Extract the [X, Y] coordinate from the center of the cell holding the provided text.  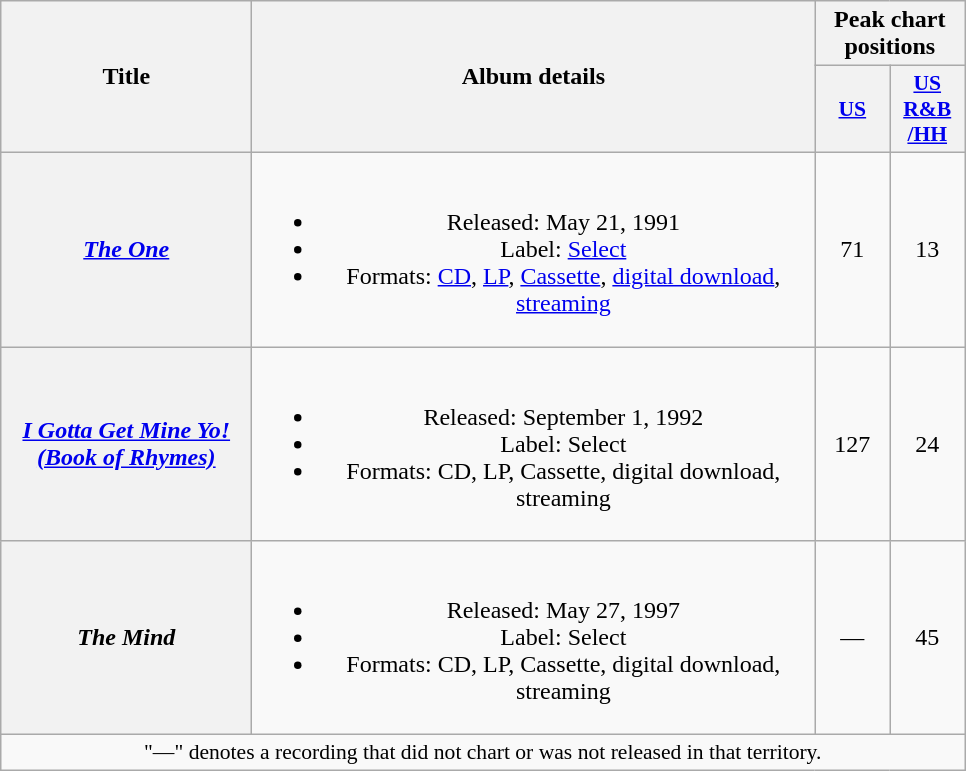
Released: May 27, 1997Label: SelectFormats: CD, LP, Cassette, digital download, streaming [534, 638]
— [852, 638]
Released: September 1, 1992Label: SelectFormats: CD, LP, Cassette, digital download, streaming [534, 443]
The Mind [126, 638]
I Gotta Get Mine Yo! (Book of Rhymes) [126, 443]
24 [928, 443]
Released: May 21, 1991Label: SelectFormats: CD, LP, Cassette, digital download, streaming [534, 249]
"—" denotes a recording that did not chart or was not released in that territory. [483, 753]
13 [928, 249]
Album details [534, 77]
The One [126, 249]
127 [852, 443]
Peak chart positions [890, 34]
45 [928, 638]
US [852, 110]
Title [126, 77]
USR&B/HH [928, 110]
71 [852, 249]
